Determine the (X, Y) coordinate at the center of the cell enclosing the given text.  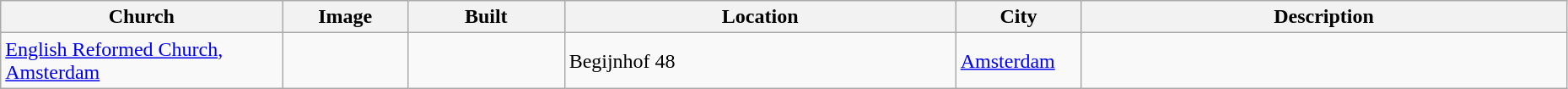
Begijnhof 48 (760, 61)
Image (346, 17)
Built (486, 17)
Church (142, 17)
Description (1324, 17)
Amsterdam (1019, 61)
Location (760, 17)
City (1019, 17)
English Reformed Church, Amsterdam (142, 61)
